Find where the given text appears and provide that cell's center as [X, Y] coordinate. 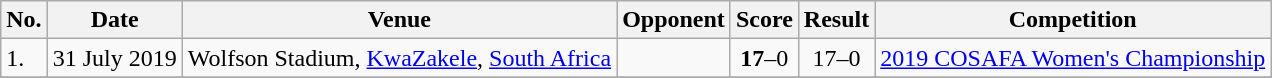
Date [114, 20]
Competition [1073, 20]
Result [836, 20]
No. [24, 20]
1. [24, 58]
31 July 2019 [114, 58]
Score [764, 20]
Wolfson Stadium, KwaZakele, South Africa [399, 58]
Opponent [674, 20]
Venue [399, 20]
2019 COSAFA Women's Championship [1073, 58]
